Output the [x, y] coordinate of the center of the cell containing the given text.  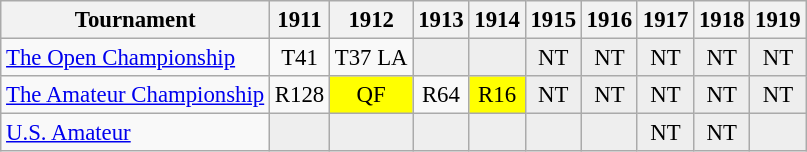
1917 [665, 20]
Tournament [136, 20]
The Open Championship [136, 58]
1918 [722, 20]
1913 [441, 20]
1916 [609, 20]
1911 [300, 20]
T37 LA [370, 58]
R16 [497, 95]
1914 [497, 20]
R128 [300, 95]
R64 [441, 95]
1919 [778, 20]
1915 [553, 20]
1912 [370, 20]
The Amateur Championship [136, 95]
QF [370, 95]
U.S. Amateur [136, 133]
T41 [300, 58]
